Search for the cell housing the specified text and yield its (x, y) center coordinate. 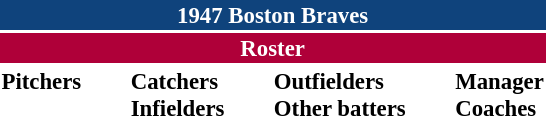
Roster (272, 48)
1947 Boston Braves (272, 15)
